Detect which cell encompasses the target text, then output its [X, Y] center coordinate. 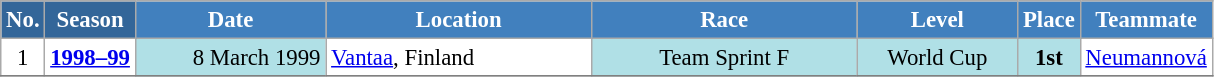
1 [23, 58]
Team Sprint F [724, 58]
Place [1049, 20]
Level [938, 20]
World Cup [938, 58]
Race [724, 20]
Vantaa, Finland [459, 58]
1998–99 [90, 58]
Location [459, 20]
Neumannová [1146, 58]
1st [1049, 58]
8 March 1999 [230, 58]
Season [90, 20]
No. [23, 20]
Teammate [1146, 20]
Date [230, 20]
